For the text-containing cell, return its midpoint in [x, y] coordinate format. 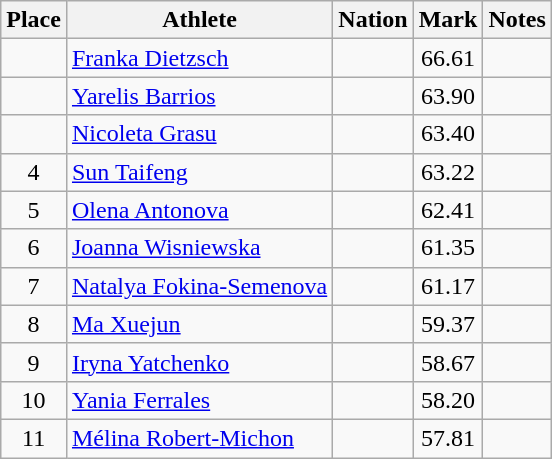
Athlete [199, 20]
5 [34, 210]
Mark [448, 20]
Olena Antonova [199, 210]
Yania Ferrales [199, 400]
Iryna Yatchenko [199, 362]
Nicoleta Grasu [199, 134]
9 [34, 362]
61.35 [448, 248]
Joanna Wisniewska [199, 248]
10 [34, 400]
Ma Xuejun [199, 324]
Notes [517, 20]
8 [34, 324]
Mélina Robert-Michon [199, 438]
63.40 [448, 134]
Place [34, 20]
57.81 [448, 438]
Nation [373, 20]
59.37 [448, 324]
7 [34, 286]
63.22 [448, 172]
66.61 [448, 58]
61.17 [448, 286]
Franka Dietzsch [199, 58]
Yarelis Barrios [199, 96]
62.41 [448, 210]
6 [34, 248]
Sun Taifeng [199, 172]
63.90 [448, 96]
58.67 [448, 362]
58.20 [448, 400]
11 [34, 438]
Natalya Fokina-Semenova [199, 286]
4 [34, 172]
